Identify which cell holds the provided text, then report its [X, Y] central coordinate. 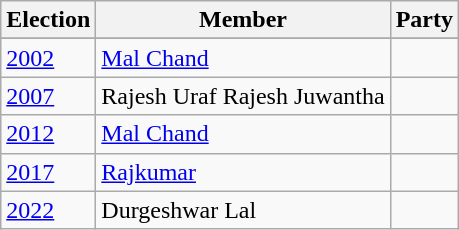
2007 [48, 96]
Election [48, 20]
Member [243, 20]
Party [424, 20]
2022 [48, 210]
Durgeshwar Lal [243, 210]
Rajesh Uraf Rajesh Juwantha [243, 96]
Rajkumar [243, 172]
2012 [48, 134]
2002 [48, 58]
2017 [48, 172]
